Return the [x, y] coordinate for the center point of the cell that contains the specified text.  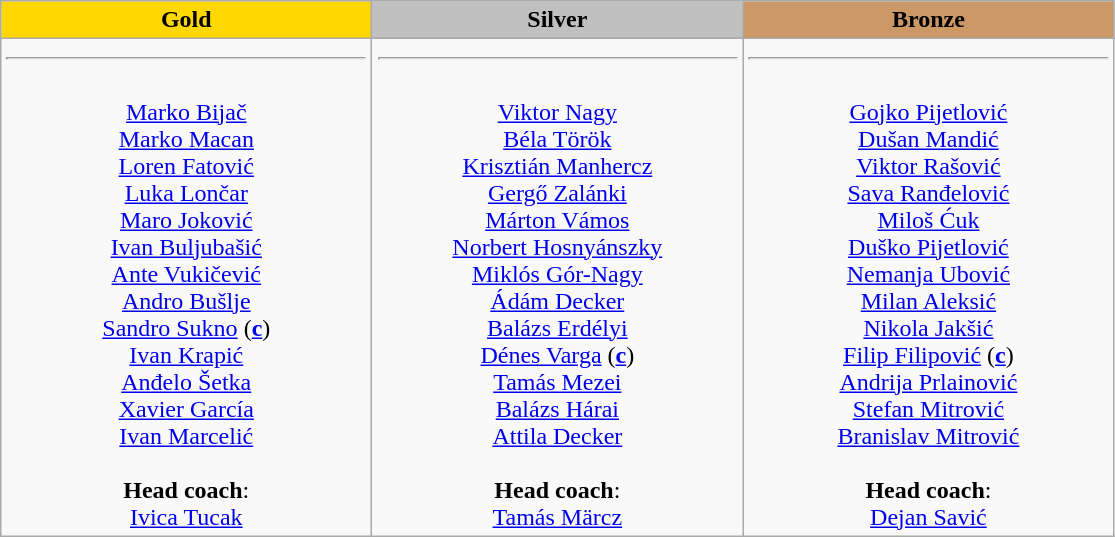
Bronze [928, 20]
Gold [186, 20]
Silver [558, 20]
